Capture the cell that displays the provided text and extract its (X, Y) central coordinate. 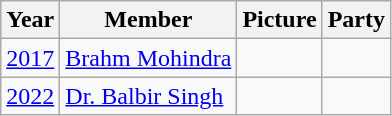
Brahm Mohindra (148, 58)
Party (356, 20)
Picture (280, 20)
Dr. Balbir Singh (148, 96)
2022 (30, 96)
Member (148, 20)
2017 (30, 58)
Year (30, 20)
